Search for the cell housing the specified text and yield its (x, y) center coordinate. 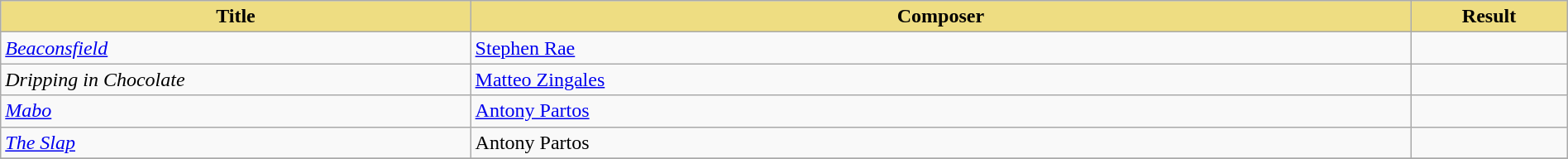
The Slap (236, 142)
Beaconsfield (236, 48)
Dripping in Chocolate (236, 79)
Stephen Rae (941, 48)
Composer (941, 17)
Mabo (236, 111)
Result (1489, 17)
Title (236, 17)
Matteo Zingales (941, 79)
